Detect which cell encompasses the target text, then output its (x, y) center coordinate. 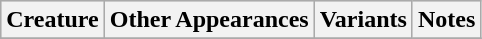
Variants (363, 20)
Creature (52, 20)
Other Appearances (209, 20)
Notes (446, 20)
